Provide the (x, y) coordinate of the cell's center where the given text is located.  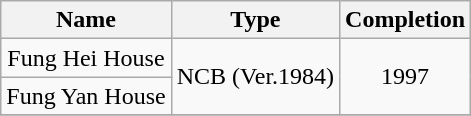
Fung Yan House (86, 96)
Completion (406, 20)
Name (86, 20)
1997 (406, 77)
Type (255, 20)
NCB (Ver.1984) (255, 77)
Fung Hei House (86, 58)
